Locate the cell with the specified text and output its (X, Y) center coordinate. 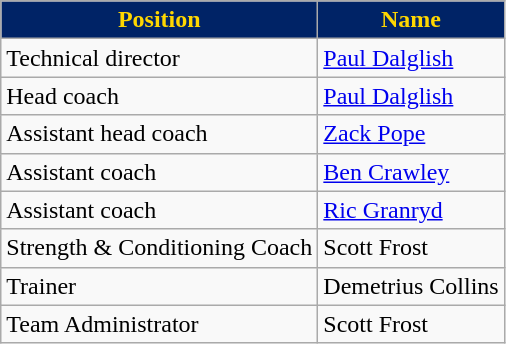
Zack Pope (411, 134)
Head coach (160, 96)
Ben Crawley (411, 172)
Name (411, 20)
Strength & Conditioning Coach (160, 248)
Trainer (160, 286)
Demetrius Collins (411, 286)
Team Administrator (160, 324)
Technical director (160, 58)
Assistant head coach (160, 134)
Position (160, 20)
Ric Granryd (411, 210)
